Find where the given text appears and provide that cell's center as (X, Y) coordinate. 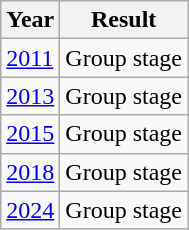
Year (30, 20)
2013 (30, 96)
2018 (30, 172)
2011 (30, 58)
2015 (30, 134)
Result (124, 20)
2024 (30, 210)
